Locate the cell with the specified text and output its [X, Y] center coordinate. 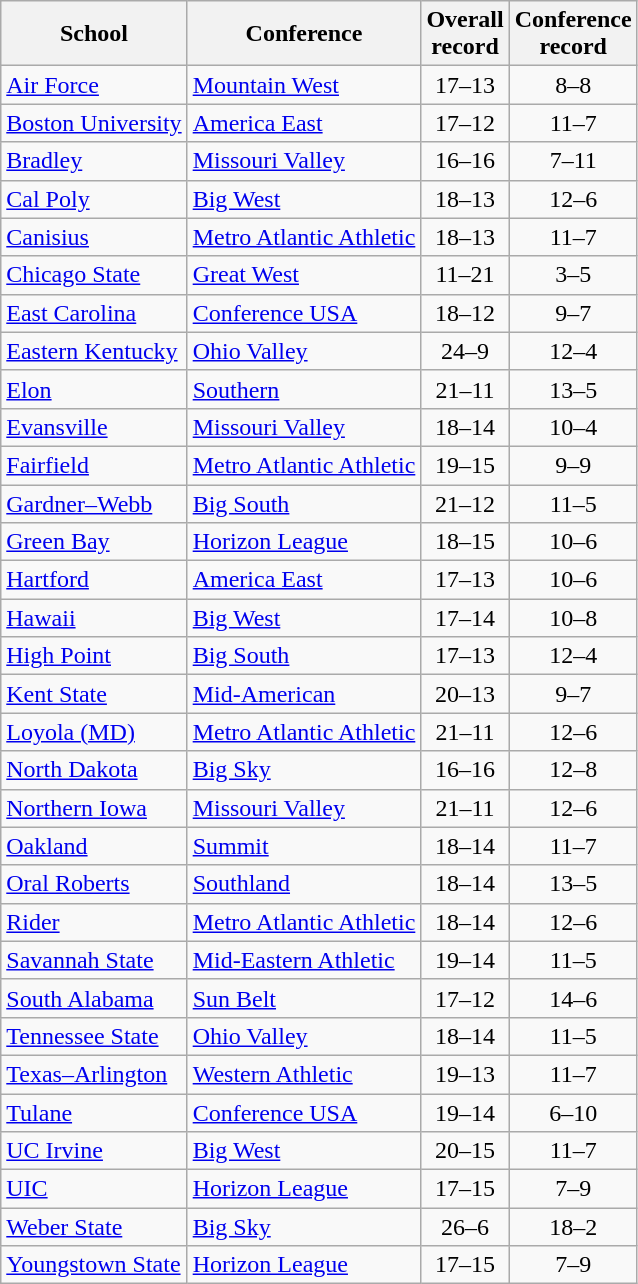
UC Irvine [94, 1151]
26–6 [465, 1227]
10–4 [573, 427]
Savannah State [94, 960]
Green Bay [94, 542]
Youngstown State [94, 1265]
Kent State [94, 694]
20–13 [465, 694]
7–11 [573, 161]
21–12 [465, 503]
Tulane [94, 1113]
School [94, 34]
6–10 [573, 1113]
Western Athletic [304, 1074]
Hartford [94, 580]
19–13 [465, 1074]
Oakland [94, 846]
Eastern Kentucky [94, 351]
10–8 [573, 618]
Fairfield [94, 465]
9–9 [573, 465]
North Dakota [94, 770]
Hawaii [94, 618]
20–15 [465, 1151]
Gardner–Webb [94, 503]
Oral Roberts [94, 884]
18–2 [573, 1227]
Chicago State [94, 275]
Weber State [94, 1227]
Summit [304, 846]
18–15 [465, 542]
Conferencerecord [573, 34]
19–15 [465, 465]
14–6 [573, 998]
Southern [304, 389]
Bradley [94, 161]
UIC [94, 1189]
11–21 [465, 275]
Overallrecord [465, 34]
Loyola (MD) [94, 732]
East Carolina [94, 313]
Cal Poly [94, 199]
24–9 [465, 351]
Mid-American [304, 694]
12–8 [573, 770]
Elon [94, 389]
Texas–Arlington [94, 1074]
Southland [304, 884]
Canisius [94, 237]
Mountain West [304, 85]
Mid-Eastern Athletic [304, 960]
Rider [94, 922]
18–12 [465, 313]
High Point [94, 656]
South Alabama [94, 998]
Air Force [94, 85]
Conference [304, 34]
17–14 [465, 618]
Evansville [94, 427]
Northern Iowa [94, 808]
Great West [304, 275]
3–5 [573, 275]
Boston University [94, 123]
Sun Belt [304, 998]
8–8 [573, 85]
Tennessee State [94, 1036]
